Identify which cell holds the provided text, then report its [x, y] central coordinate. 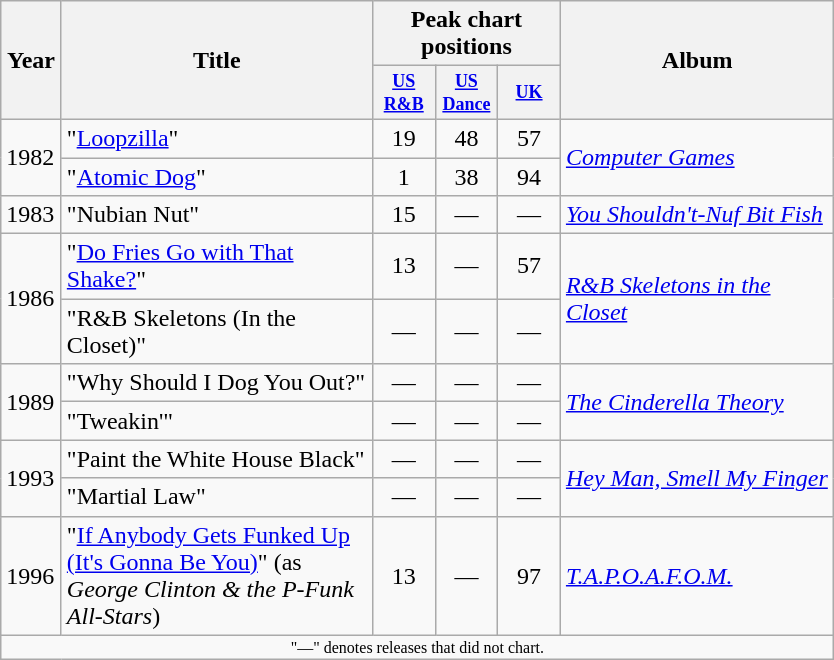
Computer Games [697, 157]
97 [530, 576]
Hey Man, Smell My Finger [697, 478]
"Paint the White House Black" [216, 459]
15 [404, 215]
1983 [32, 215]
"Tweakin'" [216, 421]
R&B Skeletons in the Closet [697, 299]
"Do Fries Go with That Shake?" [216, 266]
"Nubian Nut" [216, 215]
1989 [32, 402]
1 [404, 177]
"If Anybody Gets Funked Up (It's Gonna Be You)" (as George Clinton & the P-Funk All-Stars) [216, 576]
"Loopzilla" [216, 138]
19 [404, 138]
38 [466, 177]
"R&B Skeletons (In the Closet)" [216, 332]
94 [530, 177]
"Martial Law" [216, 497]
You Shouldn't-Nuf Bit Fish [697, 215]
1982 [32, 157]
"Atomic Dog" [216, 177]
48 [466, 138]
1993 [32, 478]
Peak chart positions [466, 34]
1996 [32, 576]
"Why Should I Dog You Out?" [216, 383]
Title [216, 60]
USR&B [404, 93]
The Cinderella Theory [697, 402]
"—" denotes releases that did not chart. [418, 647]
T.A.P.O.A.F.O.M. [697, 576]
Album [697, 60]
US Dance [466, 93]
Year [32, 60]
1986 [32, 299]
UK [530, 93]
